Return the [X, Y] coordinate for the center point of the cell that contains the specified text.  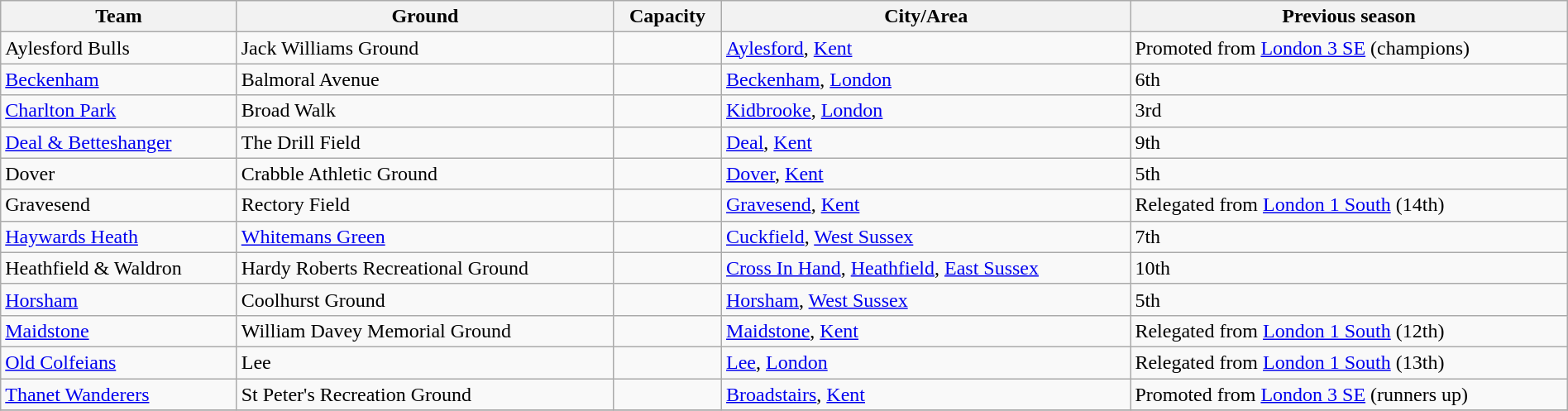
Relegated from London 1 South (14th) [1349, 205]
The Drill Field [425, 142]
Relegated from London 1 South (12th) [1349, 331]
Beckenham [119, 79]
Dover [119, 174]
Heathfield & Waldron [119, 268]
Horsham [119, 299]
Deal & Betteshanger [119, 142]
Broad Walk [425, 111]
Ground [425, 17]
Relegated from London 1 South (13th) [1349, 362]
Team [119, 17]
Whitemans Green [425, 237]
Hardy Roberts Recreational Ground [425, 268]
Beckenham, London [926, 79]
Broadstairs, Kent [926, 394]
Cuckfield, West Sussex [926, 237]
Old Colfeians [119, 362]
6th [1349, 79]
10th [1349, 268]
Maidstone [119, 331]
Deal, Kent [926, 142]
Gravesend [119, 205]
Balmoral Avenue [425, 79]
Dover, Kent [926, 174]
Promoted from London 3 SE (champions) [1349, 48]
Previous season [1349, 17]
Lee [425, 362]
9th [1349, 142]
Cross In Hand, Heathfield, East Sussex [926, 268]
Lee, London [926, 362]
Rectory Field [425, 205]
Aylesford Bulls [119, 48]
St Peter's Recreation Ground [425, 394]
Capacity [668, 17]
Horsham, West Sussex [926, 299]
Promoted from London 3 SE (runners up) [1349, 394]
Coolhurst Ground [425, 299]
Maidstone, Kent [926, 331]
Crabble Athletic Ground [425, 174]
7th [1349, 237]
3rd [1349, 111]
Gravesend, Kent [926, 205]
Kidbrooke, London [926, 111]
Thanet Wanderers [119, 394]
Jack Williams Ground [425, 48]
Aylesford, Kent [926, 48]
City/Area [926, 17]
William Davey Memorial Ground [425, 331]
Charlton Park [119, 111]
Haywards Heath [119, 237]
